From the cell containing the given text, extract its center point as (X, Y) coordinate. 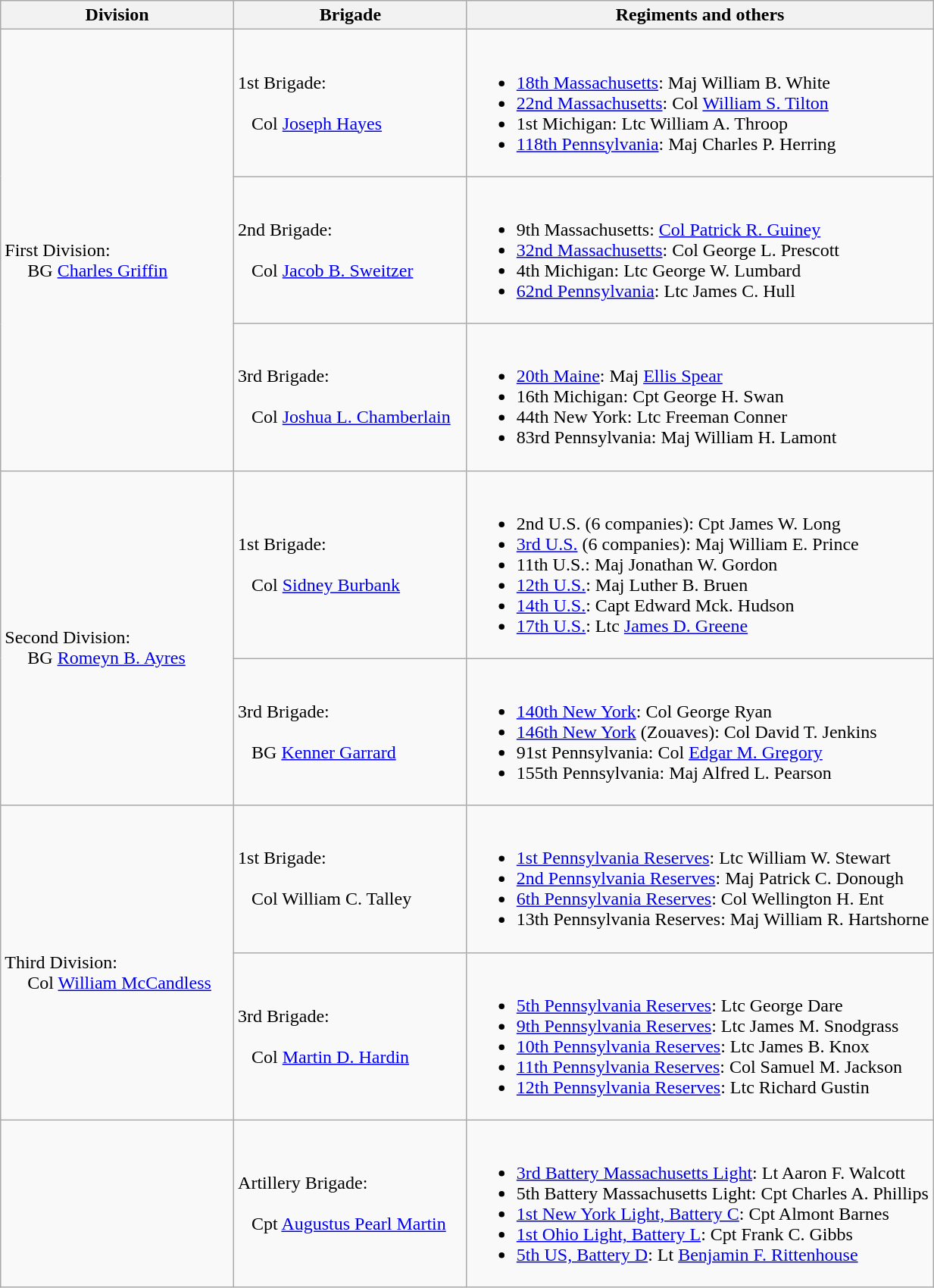
3rd Brigade: BG Kenner Garrard (351, 732)
First Division: BG Charles Griffin (117, 250)
Artillery Brigade: Cpt Augustus Pearl Martin (351, 1203)
2nd Brigade: Col Jacob B. Sweitzer (351, 250)
Regiments and others (700, 15)
1st Brigade: Col Joseph Hayes (351, 103)
3rd Brigade: Col Martin D. Hardin (351, 1036)
20th Maine: Maj Ellis Spear16th Michigan: Cpt George H. Swan44th New York: Ltc Freeman Conner83rd Pennsylvania: Maj William H. Lamont (700, 397)
Third Division: Col William McCandless (117, 962)
3rd Brigade: Col Joshua L. Chamberlain (351, 397)
Second Division: BG Romeyn B. Ayres (117, 638)
1st Brigade: Col Sidney Burbank (351, 564)
1st Brigade: Col William C. Talley (351, 879)
Division (117, 15)
Brigade (351, 15)
